Search for the cell housing the specified text and yield its [X, Y] center coordinate. 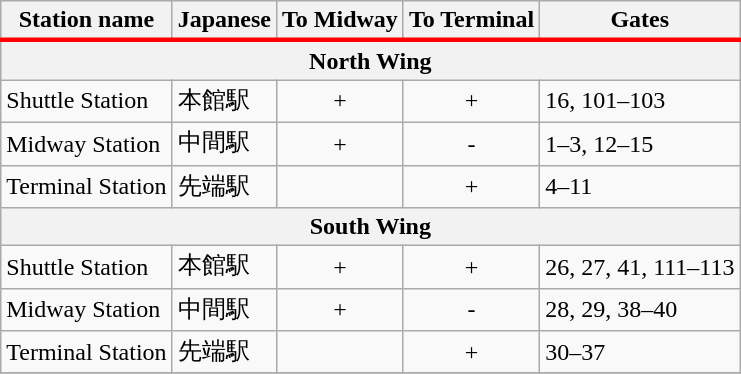
Station name [86, 21]
Japanese [224, 21]
1–3, 12–15 [640, 144]
26, 27, 41, 111–113 [640, 268]
To Midway [340, 21]
Gates [640, 21]
North Wing [370, 60]
4–11 [640, 186]
To Terminal [471, 21]
South Wing [370, 227]
16, 101–103 [640, 102]
28, 29, 38–40 [640, 310]
30–37 [640, 352]
